Find where the given text appears and provide that cell's center as [x, y] coordinate. 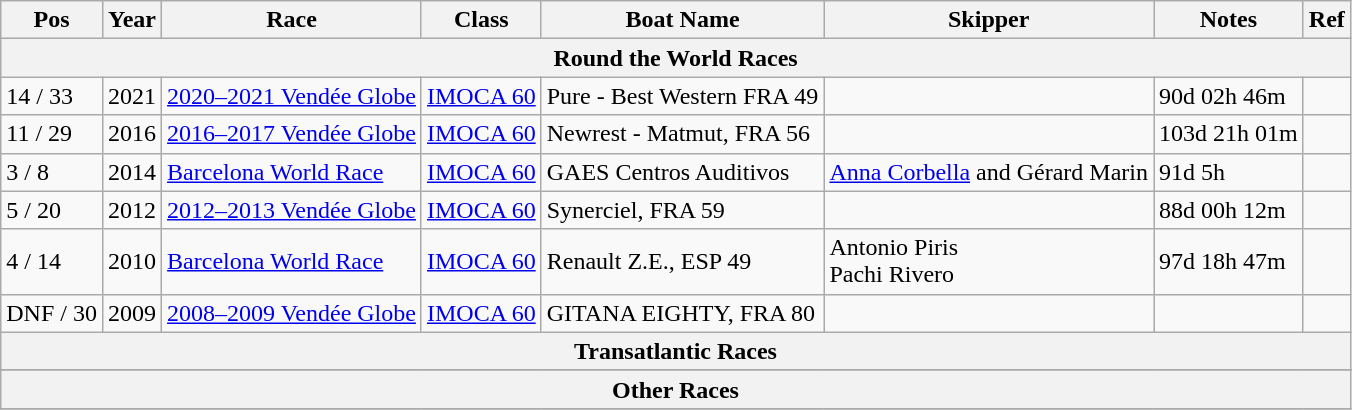
GAES Centros Auditivos [682, 172]
DNF / 30 [52, 313]
2014 [132, 172]
97d 18h 47m [1229, 262]
2016–2017 Vendée Globe [292, 134]
Pure - Best Western FRA 49 [682, 96]
88d 00h 12m [1229, 210]
2012 [132, 210]
11 / 29 [52, 134]
3 / 8 [52, 172]
Synerciel, FRA 59 [682, 210]
Anna Corbella and Gérard Marin [989, 172]
2016 [132, 134]
Notes [1229, 20]
103d 21h 01m [1229, 134]
4 / 14 [52, 262]
2010 [132, 262]
GITANA EIGHTY, FRA 80 [682, 313]
Class [481, 20]
2009 [132, 313]
Renault Z.E., ESP 49 [682, 262]
90d 02h 46m [1229, 96]
Round the World Races [676, 58]
Newrest - Matmut, FRA 56 [682, 134]
Skipper [989, 20]
Transatlantic Races [676, 351]
2021 [132, 96]
Other Races [676, 389]
Ref [1326, 20]
Antonio PirisPachi Rivero [989, 262]
Race [292, 20]
Year [132, 20]
5 / 20 [52, 210]
Boat Name [682, 20]
14 / 33 [52, 96]
2020–2021 Vendée Globe [292, 96]
2012–2013 Vendée Globe [292, 210]
2008–2009 Vendée Globe [292, 313]
Pos [52, 20]
91d 5h [1229, 172]
